Capture the cell that displays the provided text and extract its [x, y] central coordinate. 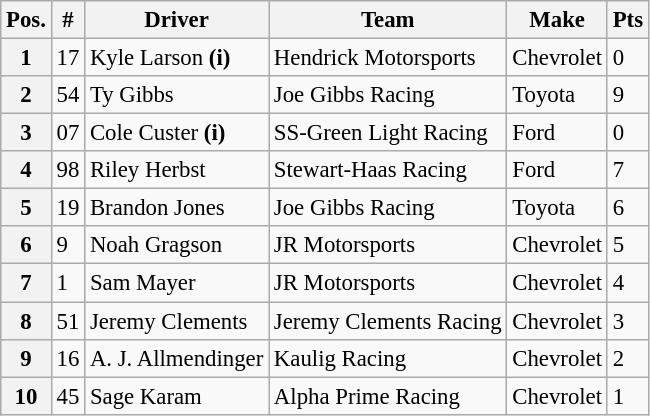
Sam Mayer [177, 283]
54 [68, 95]
SS-Green Light Racing [388, 133]
Make [557, 20]
10 [26, 396]
Kyle Larson (i) [177, 58]
Jeremy Clements [177, 321]
Noah Gragson [177, 245]
Kaulig Racing [388, 358]
# [68, 20]
Team [388, 20]
Jeremy Clements Racing [388, 321]
98 [68, 170]
Brandon Jones [177, 208]
19 [68, 208]
Hendrick Motorsports [388, 58]
Pos. [26, 20]
Cole Custer (i) [177, 133]
Ty Gibbs [177, 95]
16 [68, 358]
17 [68, 58]
Pts [628, 20]
45 [68, 396]
Driver [177, 20]
A. J. Allmendinger [177, 358]
Riley Herbst [177, 170]
51 [68, 321]
07 [68, 133]
Sage Karam [177, 396]
8 [26, 321]
Stewart-Haas Racing [388, 170]
Alpha Prime Racing [388, 396]
